Detect which cell encompasses the target text, then output its [X, Y] center coordinate. 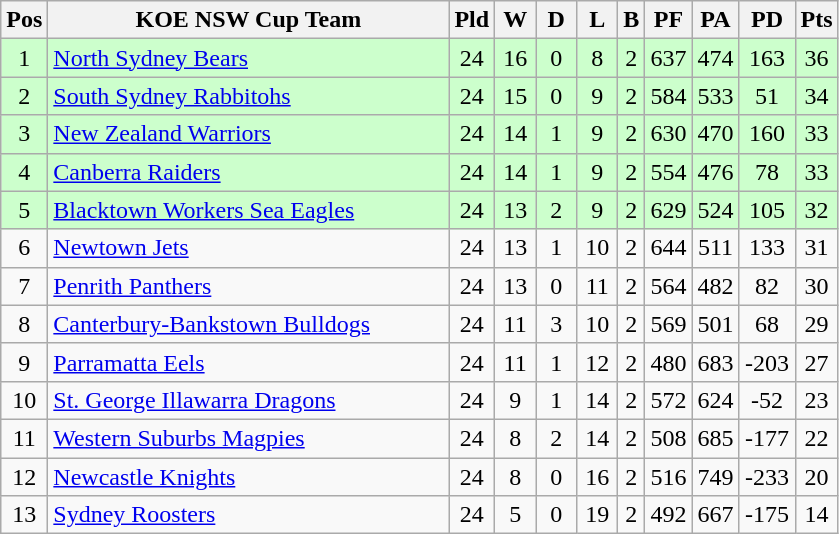
B [632, 20]
508 [668, 438]
480 [668, 362]
Newtown Jets [248, 248]
163 [767, 58]
629 [668, 210]
Penrith Panthers [248, 286]
PD [767, 20]
511 [716, 248]
North Sydney Bears [248, 58]
-177 [767, 438]
68 [767, 324]
51 [767, 96]
Canberra Raiders [248, 172]
New Zealand Warriors [248, 134]
D [556, 20]
22 [816, 438]
29 [816, 324]
32 [816, 210]
4 [24, 172]
L [598, 20]
685 [716, 438]
516 [668, 477]
W [516, 20]
20 [816, 477]
Blacktown Workers Sea Eagles [248, 210]
Parramatta Eels [248, 362]
584 [668, 96]
30 [816, 286]
492 [668, 515]
Pos [24, 20]
667 [716, 515]
Sydney Roosters [248, 515]
533 [716, 96]
82 [767, 286]
572 [668, 400]
-203 [767, 362]
160 [767, 134]
630 [668, 134]
105 [767, 210]
36 [816, 58]
749 [716, 477]
PF [668, 20]
501 [716, 324]
-233 [767, 477]
Canterbury-Bankstown Bulldogs [248, 324]
644 [668, 248]
470 [716, 134]
23 [816, 400]
78 [767, 172]
524 [716, 210]
637 [668, 58]
KOE NSW Cup Team [248, 20]
St. George Illawarra Dragons [248, 400]
683 [716, 362]
31 [816, 248]
-52 [767, 400]
7 [24, 286]
27 [816, 362]
624 [716, 400]
PA [716, 20]
Pts [816, 20]
133 [767, 248]
34 [816, 96]
476 [716, 172]
-175 [767, 515]
19 [598, 515]
474 [716, 58]
6 [24, 248]
482 [716, 286]
554 [668, 172]
564 [668, 286]
15 [516, 96]
569 [668, 324]
South Sydney Rabbitohs [248, 96]
Newcastle Knights [248, 477]
Western Suburbs Magpies [248, 438]
Pld [472, 20]
